For the text-containing cell, return its midpoint in (x, y) coordinate format. 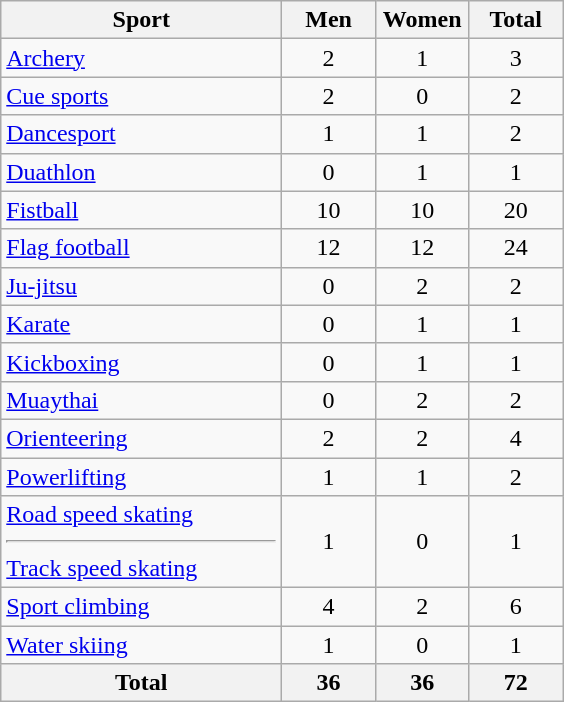
Muaythai (142, 400)
Men (329, 20)
Water skiing (142, 645)
Karate (142, 324)
Dancesport (142, 134)
Sport (142, 20)
Powerlifting (142, 477)
Duathlon (142, 172)
72 (516, 683)
Ju-jitsu (142, 286)
Flag football (142, 248)
3 (516, 58)
6 (516, 607)
Sport climbing (142, 607)
Fistball (142, 210)
Cue sports (142, 96)
Women (422, 20)
20 (516, 210)
Kickboxing (142, 362)
Archery (142, 58)
Road speed skatingTrack speed skating (142, 542)
24 (516, 248)
Orienteering (142, 438)
